Output the (X, Y) coordinate of the center of the cell containing the given text.  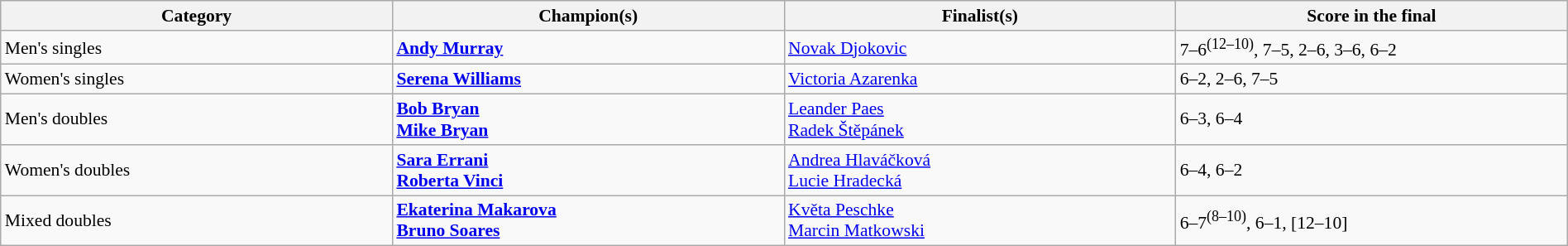
Men's singles (197, 48)
6–2, 2–6, 7–5 (1372, 80)
Women's singles (197, 80)
Men's doubles (197, 119)
Andrea Hlaváčková Lucie Hradecká (980, 171)
Women's doubles (197, 171)
Sara Errani Roberta Vinci (588, 171)
Ekaterina Makarova Bruno Soares (588, 220)
Leander Paes Radek Štěpánek (980, 119)
Victoria Azarenka (980, 80)
Champion(s) (588, 16)
6–4, 6–2 (1372, 171)
7–6(12–10), 7–5, 2–6, 3–6, 6–2 (1372, 48)
6–7(8–10), 6–1, [12–10] (1372, 220)
Andy Murray (588, 48)
Květa Peschke Marcin Matkowski (980, 220)
Novak Djokovic (980, 48)
Mixed doubles (197, 220)
Score in the final (1372, 16)
Category (197, 16)
Serena Williams (588, 80)
Bob Bryan Mike Bryan (588, 119)
6–3, 6–4 (1372, 119)
Finalist(s) (980, 16)
